Return the (X, Y) coordinate for the center point of the cell that contains the specified text.  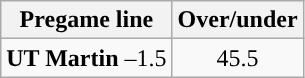
Pregame line (86, 20)
UT Martin –1.5 (86, 58)
45.5 (238, 58)
Over/under (238, 20)
